Extract the [X, Y] coordinate from the center of the cell holding the provided text.  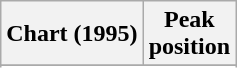
Peakposition [189, 34]
Chart (1995) [72, 34]
